Determine the (X, Y) coordinate at the center of the cell enclosing the given text.  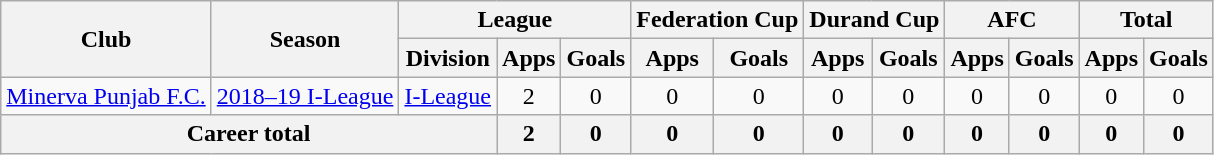
Minerva Punjab F.C. (106, 96)
I-League (448, 96)
Division (448, 58)
Season (305, 39)
Federation Cup (718, 20)
Club (106, 39)
2018–19 I-League (305, 96)
Total (1146, 20)
Career total (249, 134)
League (515, 20)
AFC (1012, 20)
Durand Cup (874, 20)
